For the text-containing cell, return its midpoint in [x, y] coordinate format. 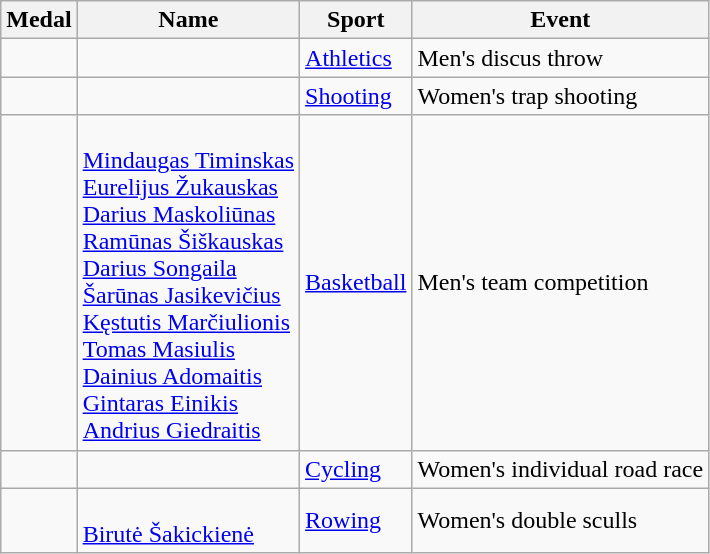
Basketball [356, 282]
Birutė Šakickienė [188, 520]
Women's double sculls [560, 520]
Women's individual road race [560, 469]
Name [188, 20]
Event [560, 20]
Men's team competition [560, 282]
Rowing [356, 520]
Women's trap shooting [560, 96]
Men's discus throw [560, 58]
Medal [39, 20]
Shooting [356, 96]
Athletics [356, 58]
Cycling [356, 469]
Sport [356, 20]
